Detect which cell encompasses the target text, then output its [x, y] center coordinate. 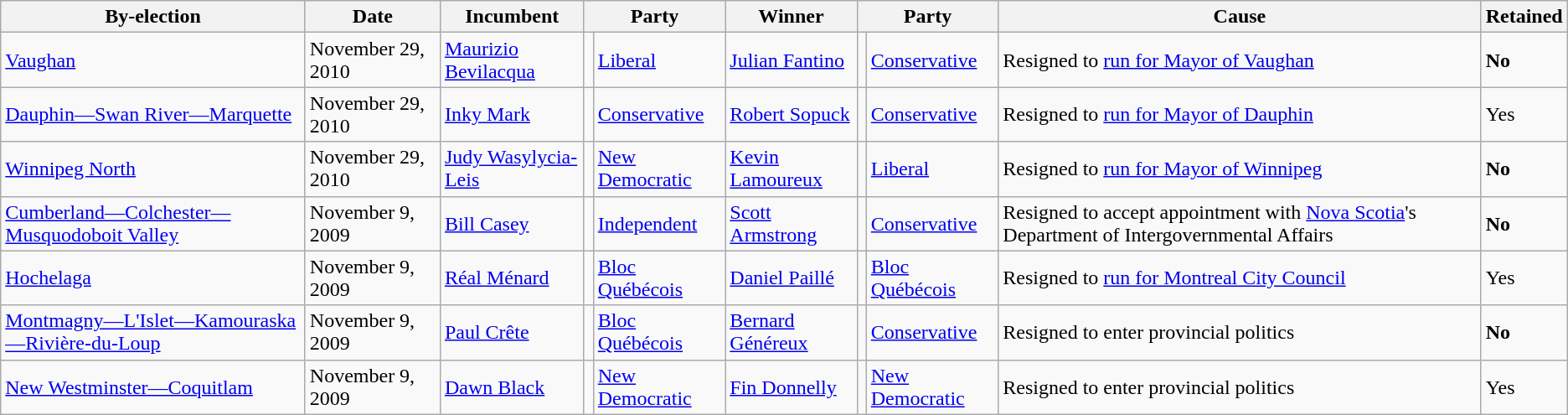
By-election [153, 17]
Date [372, 17]
Winner [791, 17]
Scott Armstrong [791, 223]
Hochelaga [153, 278]
Cause [1240, 17]
Daniel Paillé [791, 278]
Bill Casey [512, 223]
Judy Wasylycia-Leis [512, 169]
Resigned to run for Mayor of Dauphin [1240, 114]
Winnipeg North [153, 169]
Kevin Lamoureux [791, 169]
Vaughan [153, 60]
Retained [1524, 17]
Incumbent [512, 17]
Montmagny—L'Islet—Kamouraska—Rivière-du-Loup [153, 332]
Resigned to run for Mayor of Vaughan [1240, 60]
Independent [659, 223]
Paul Crête [512, 332]
Maurizio Bevilacqua [512, 60]
Dauphin—Swan River—Marquette [153, 114]
Cumberland—Colchester—Musquodoboit Valley [153, 223]
Resigned to accept appointment with Nova Scotia's Department of Intergovernmental Affairs [1240, 223]
Resigned to run for Mayor of Winnipeg [1240, 169]
Resigned to run for Montreal City Council [1240, 278]
Réal Ménard [512, 278]
Dawn Black [512, 387]
Inky Mark [512, 114]
New Westminster—Coquitlam [153, 387]
Fin Donnelly [791, 387]
Robert Sopuck [791, 114]
Julian Fantino [791, 60]
Bernard Généreux [791, 332]
